Pinpoint the cell where the given text exists, returning its (X, Y) midpoint coordinate. 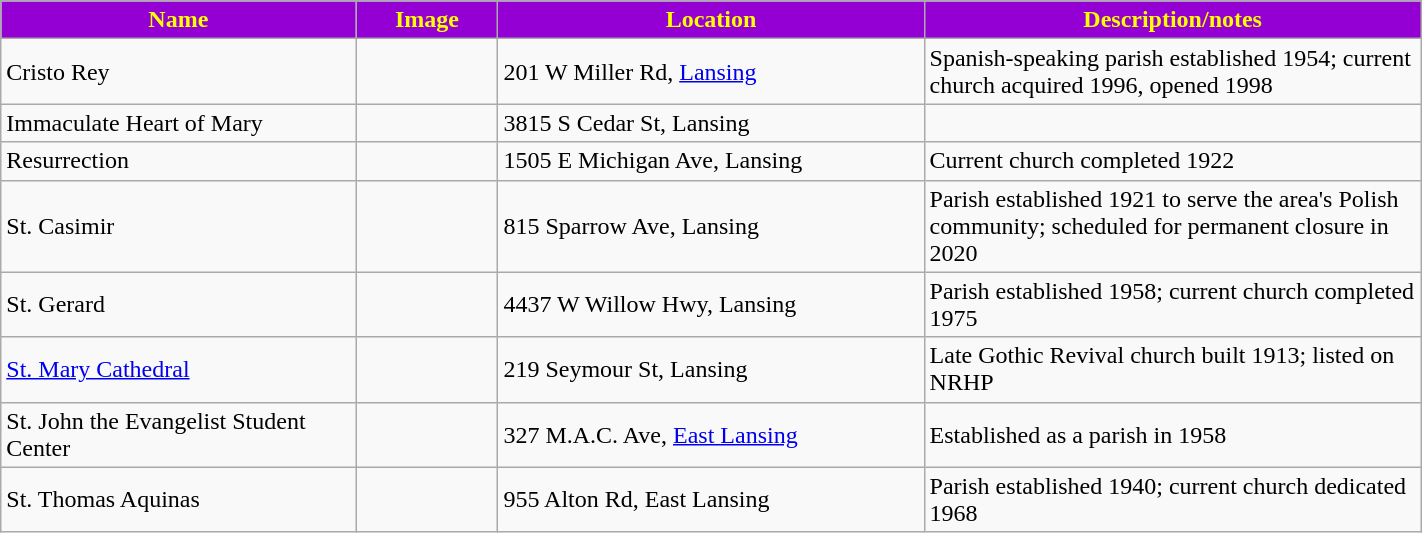
Resurrection (178, 161)
4437 W Willow Hwy, Lansing (711, 304)
327 M.A.C. Ave, East Lansing (711, 434)
Immaculate Heart of Mary (178, 123)
Current church completed 1922 (1172, 161)
Image (427, 20)
Parish established 1940; current church dedicated 1968 (1172, 500)
Name (178, 20)
3815 S Cedar St, Lansing (711, 123)
St. Thomas Aquinas (178, 500)
St. Mary Cathedral (178, 370)
St. Casimir (178, 226)
201 W Miller Rd, Lansing (711, 72)
1505 E Michigan Ave, Lansing (711, 161)
Late Gothic Revival church built 1913; listed on NRHP (1172, 370)
Description/notes (1172, 20)
Spanish-speaking parish established 1954; current church acquired 1996, opened 1998 (1172, 72)
Location (711, 20)
955 Alton Rd, East Lansing (711, 500)
St. Gerard (178, 304)
Cristo Rey (178, 72)
219 Seymour St, Lansing (711, 370)
Parish established 1958; current church completed 1975 (1172, 304)
815 Sparrow Ave, Lansing (711, 226)
Parish established 1921 to serve the area's Polish community; scheduled for permanent closure in 2020 (1172, 226)
Established as a parish in 1958 (1172, 434)
St. John the Evangelist Student Center (178, 434)
